Determine the [X, Y] coordinate at the center of the cell enclosing the given text.  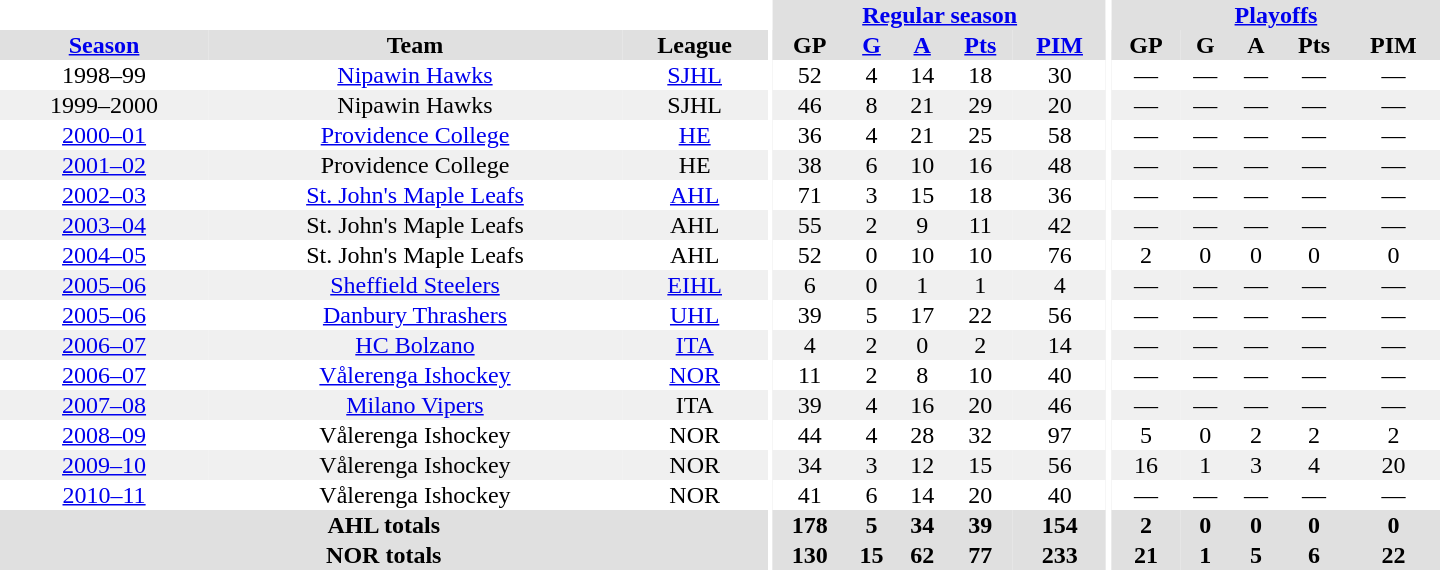
41 [810, 495]
2000–01 [104, 135]
154 [1060, 525]
Team [415, 45]
Season [104, 45]
58 [1060, 135]
EIHL [695, 285]
UHL [695, 315]
2003–04 [104, 225]
48 [1060, 165]
12 [922, 465]
76 [1060, 255]
NOR totals [384, 555]
178 [810, 525]
1999–2000 [104, 105]
71 [810, 195]
9 [922, 225]
2004–05 [104, 255]
2009–10 [104, 465]
AHL totals [384, 525]
28 [922, 435]
2007–08 [104, 405]
1998–99 [104, 75]
17 [922, 315]
2002–03 [104, 195]
Milano Vipers [415, 405]
97 [1060, 435]
2001–02 [104, 165]
Sheffield Steelers [415, 285]
32 [980, 435]
25 [980, 135]
League [695, 45]
Playoffs [1276, 15]
44 [810, 435]
42 [1060, 225]
38 [810, 165]
2008–09 [104, 435]
HC Bolzano [415, 345]
Danbury Thrashers [415, 315]
62 [922, 555]
233 [1060, 555]
2010–11 [104, 495]
77 [980, 555]
55 [810, 225]
Regular season [940, 15]
130 [810, 555]
29 [980, 105]
30 [1060, 75]
